Find where the given text appears and provide that cell's center as (X, Y) coordinate. 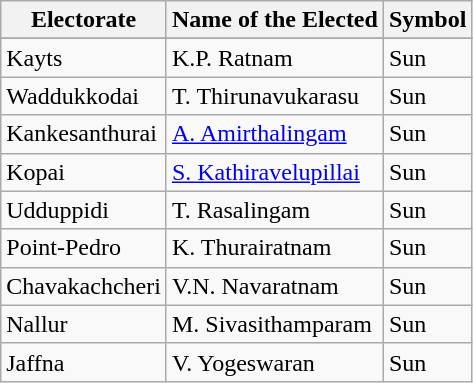
V. Yogeswaran (274, 362)
Udduppidi (84, 210)
S. Kathiravelupillai (274, 172)
K. Thurairatnam (274, 248)
Name of the Elected (274, 20)
K.P. Ratnam (274, 58)
Jaffna (84, 362)
M. Sivasithamparam (274, 324)
Chavakachcheri (84, 286)
Kopai (84, 172)
V.N. Navaratnam (274, 286)
Electorate (84, 20)
T. Rasalingam (274, 210)
Symbol (427, 20)
Point-Pedro (84, 248)
Waddukkodai (84, 96)
A. Amirthalingam (274, 134)
Kayts (84, 58)
Nallur (84, 324)
T. Thirunavukarasu (274, 96)
Kankesanthurai (84, 134)
